Pinpoint the cell where the given text exists, returning its [x, y] midpoint coordinate. 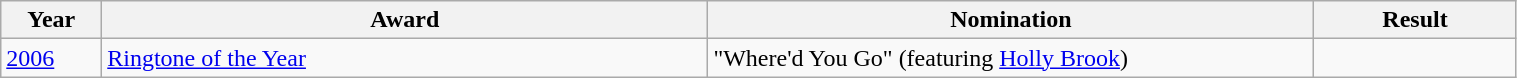
2006 [52, 58]
Award [405, 20]
"Where'd You Go" (featuring Holly Brook) [1011, 58]
Nomination [1011, 20]
Result [1415, 20]
Ringtone of the Year [405, 58]
Year [52, 20]
